Detect which cell encompasses the target text, then output its [X, Y] center coordinate. 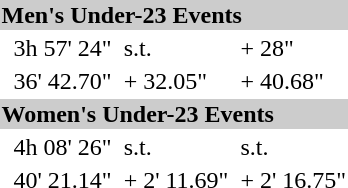
+ 32.05" [176, 81]
+ 40.68" [294, 81]
Men's Under-23 Events [174, 15]
36' 42.70" [62, 81]
Women's Under-23 Events [174, 114]
3h 57' 24" [62, 48]
4h 08' 26" [62, 147]
+ 28" [294, 48]
